Capture the cell that displays the provided text and extract its (X, Y) central coordinate. 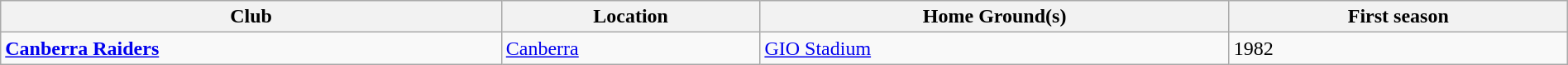
1982 (1398, 48)
Home Ground(s) (994, 17)
First season (1398, 17)
Location (630, 17)
Canberra Raiders (251, 48)
Canberra (630, 48)
Club (251, 17)
GIO Stadium (994, 48)
